Output the [x, y] coordinate of the center of the cell containing the given text.  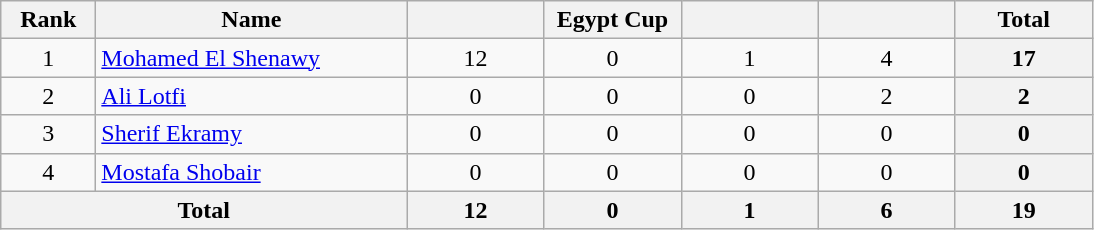
Mostafa Shobair [252, 172]
Egypt Cup [612, 20]
17 [1024, 58]
Name [252, 20]
Sherif Ekramy [252, 134]
Mohamed El Shenawy [252, 58]
Rank [48, 20]
Ali Lotfi [252, 96]
6 [886, 210]
3 [48, 134]
19 [1024, 210]
